Search for the cell housing the specified text and yield its [X, Y] center coordinate. 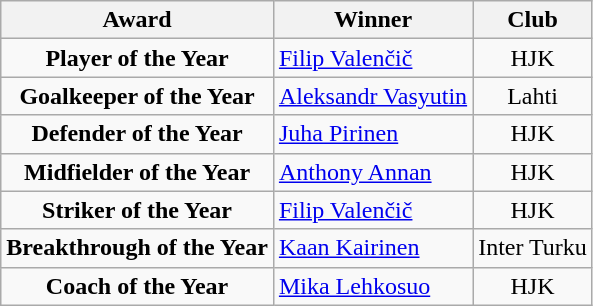
Breakthrough of the Year [138, 248]
Coach of the Year [138, 286]
Winner [372, 20]
Player of the Year [138, 58]
Defender of the Year [138, 134]
Inter Turku [533, 248]
Midfielder of the Year [138, 172]
Anthony Annan [372, 172]
Striker of the Year [138, 210]
Aleksandr Vasyutin [372, 96]
Kaan Kairinen [372, 248]
Juha Pirinen [372, 134]
Goalkeeper of the Year [138, 96]
Lahti [533, 96]
Club [533, 20]
Mika Lehkosuo [372, 286]
Award [138, 20]
